Scan for the cell matching the given text and deliver its (X, Y) coordinate at center. 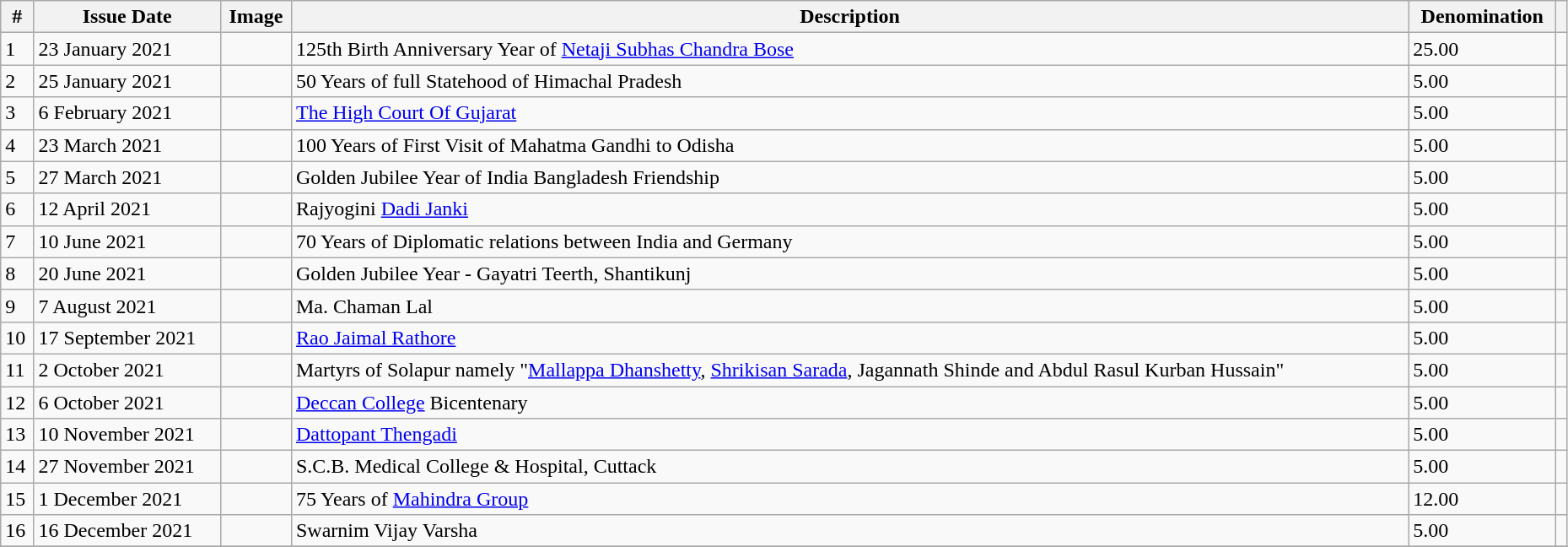
25 January 2021 (127, 81)
6 February 2021 (127, 113)
# (17, 17)
Image (256, 17)
7 (17, 241)
2 October 2021 (127, 370)
3 (17, 113)
27 November 2021 (127, 467)
12 (17, 403)
17 September 2021 (127, 338)
15 (17, 499)
23 March 2021 (127, 145)
6 (17, 209)
100 Years of First Visit of Mahatma Gandhi to Odisha (849, 145)
50 Years of full Statehood of Himachal Pradesh (849, 81)
25.00 (1483, 49)
75 Years of Mahindra Group (849, 499)
8 (17, 273)
11 (17, 370)
5 (17, 177)
6 October 2021 (127, 403)
Martyrs of Solapur namely "Mallappa Dhanshetty, Shrikisan Sarada, Jagannath Shinde and Abdul Rasul Kurban Hussain" (849, 370)
12 April 2021 (127, 209)
1 December 2021 (127, 499)
14 (17, 467)
The High Court Of Gujarat (849, 113)
Description (849, 17)
Golden Jubilee Year - Gayatri Teerth, Shantikunj (849, 273)
Rajyogini Dadi Janki (849, 209)
Swarnim Vijay Varsha (849, 531)
4 (17, 145)
125th Birth Anniversary Year of Netaji Subhas Chandra Bose (849, 49)
Rao Jaimal Rathore (849, 338)
7 August 2021 (127, 306)
10 (17, 338)
S.C.B. Medical College & Hospital, Cuttack (849, 467)
16 (17, 531)
16 December 2021 (127, 531)
Denomination (1483, 17)
Ma. Chaman Lal (849, 306)
Issue Date (127, 17)
2 (17, 81)
Golden Jubilee Year of India Bangladesh Friendship (849, 177)
23 January 2021 (127, 49)
70 Years of Diplomatic relations between India and Germany (849, 241)
20 June 2021 (127, 273)
Dattopant Thengadi (849, 435)
10 November 2021 (127, 435)
13 (17, 435)
Deccan College Bicentenary (849, 403)
27 March 2021 (127, 177)
12.00 (1483, 499)
1 (17, 49)
9 (17, 306)
10 June 2021 (127, 241)
